Find where the given text appears and provide that cell's center as [x, y] coordinate. 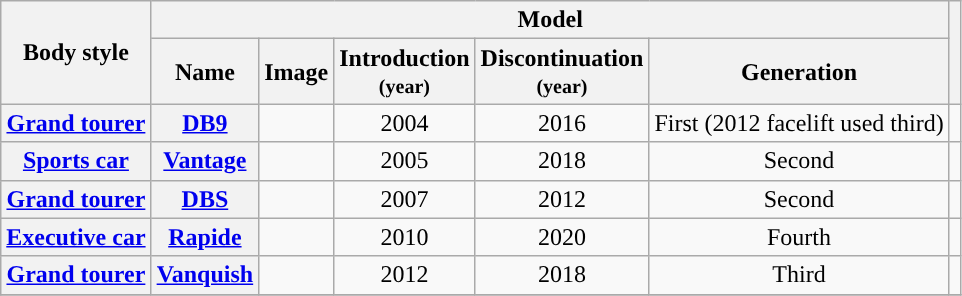
Body style [76, 52]
2004 [404, 123]
First (2012 facelift used third) [799, 123]
Generation [799, 72]
2005 [404, 161]
Vanquish [205, 275]
2020 [562, 237]
2007 [404, 199]
DB9 [205, 123]
2016 [562, 123]
Vantage [205, 161]
Fourth [799, 237]
Introduction(year) [404, 72]
Sports car [76, 161]
2010 [404, 237]
Third [799, 275]
DBS [205, 199]
Image [296, 72]
Name [205, 72]
Rapide [205, 237]
Model [550, 20]
Discontinuation(year) [562, 72]
Executive car [76, 237]
